Output the [x, y] coordinate of the center of the cell containing the given text.  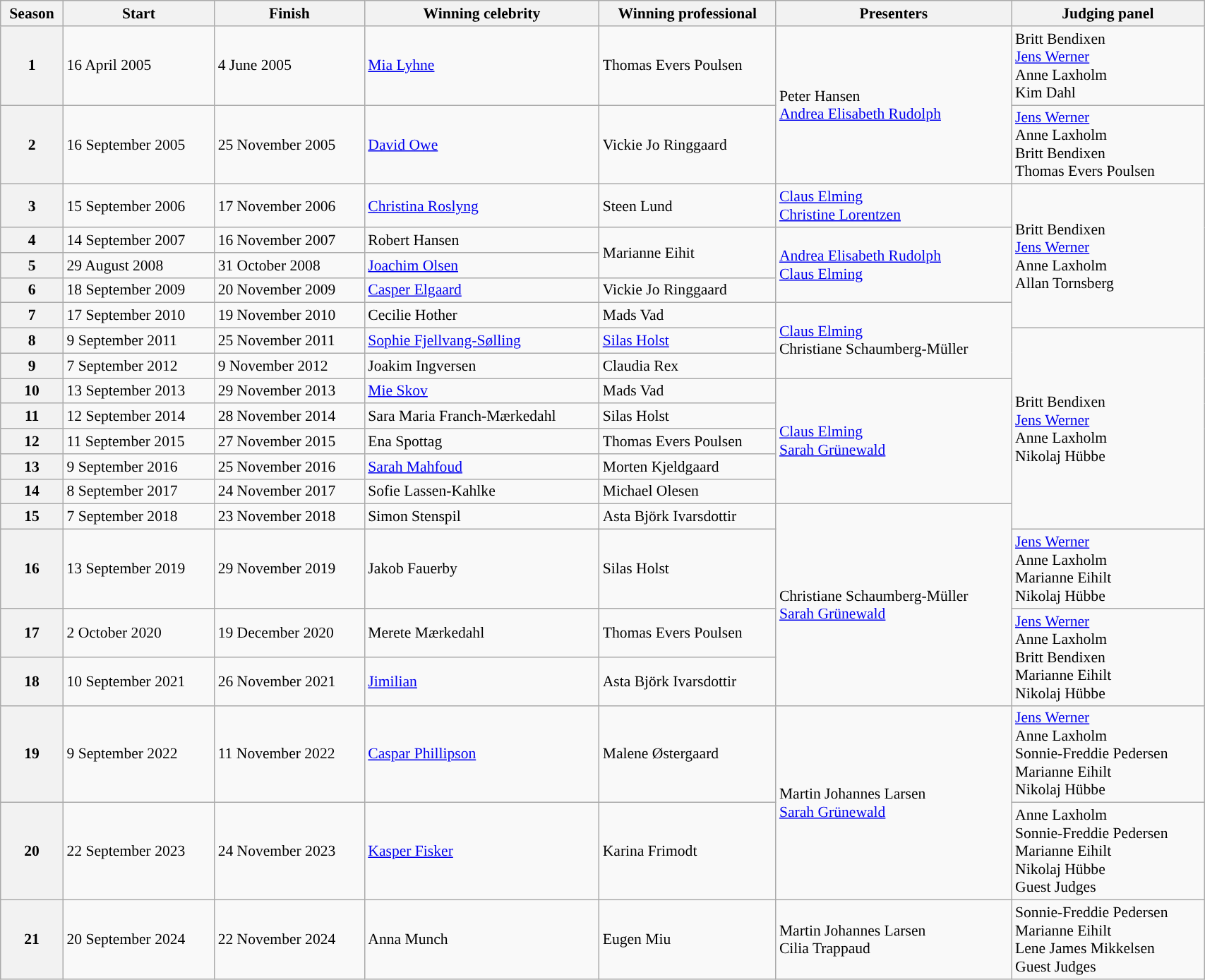
10 September 2021 [138, 682]
15 September 2006 [138, 206]
2 October 2020 [138, 633]
Winning professional [688, 13]
11 November 2022 [289, 754]
2 [32, 145]
22 November 2024 [289, 940]
Joachim Olsen [481, 265]
16 [32, 569]
11 September 2015 [138, 441]
Caspar Phillipson [481, 754]
Joakim Ingversen [481, 366]
19 [32, 754]
Jimilian [481, 682]
7 [32, 316]
15 [32, 517]
12 [32, 441]
17 [32, 633]
Winning celebrity [481, 13]
Britt BendixenJens WernerAnne LaxholmAllan Tornsberg [1108, 256]
Michael Olesen [688, 491]
10 [32, 391]
Judging panel [1108, 13]
8 September 2017 [138, 491]
Claus ElmingSarah Grünewald [894, 441]
Marianne Eihit [688, 253]
14 September 2007 [138, 240]
Eugen Miu [688, 940]
28 November 2014 [289, 417]
4 [32, 240]
16 April 2005 [138, 66]
Sarah Mahfoud [481, 467]
13 September 2013 [138, 391]
31 October 2008 [289, 265]
Finish [289, 13]
Jens WernerAnne LaxholmBritt BendixenThomas Evers Poulsen [1108, 145]
29 November 2019 [289, 569]
14 [32, 491]
Merete Mærkedahl [481, 633]
Casper Elgaard [481, 290]
Christina Roslyng [481, 206]
18 [32, 682]
29 August 2008 [138, 265]
Jakob Fauerby [481, 569]
Simon Stenspil [481, 517]
Christiane Schaumberg-MüllerSarah Grünewald [894, 604]
13 [32, 467]
5 [32, 265]
9 September 2022 [138, 754]
Presenters [894, 13]
19 November 2010 [289, 316]
24 November 2023 [289, 851]
Cecilie Hother [481, 316]
Karina Frimodt [688, 851]
13 September 2019 [138, 569]
Britt BendixenJens WernerAnne LaxholmNikolaj Hübbe [1108, 429]
Claus ElmingChristine Lorentzen [894, 206]
17 November 2006 [289, 206]
20 [32, 851]
4 June 2005 [289, 66]
Claudia Rex [688, 366]
3 [32, 206]
1 [32, 66]
9 [32, 366]
20 November 2009 [289, 290]
Martin Johannes LarsenCilia Trappaud [894, 940]
Season [32, 13]
Andrea Elisabeth RudolphClaus Elming [894, 265]
Britt BendixenJens WernerAnne LaxholmKim Dahl [1108, 66]
Robert Hansen [481, 240]
Mia Lyhne [481, 66]
Martin Johannes LarsenSarah Grünewald [894, 802]
Sophie Fjellvang-Sølling [481, 341]
26 November 2021 [289, 682]
Claus ElmingChristiane Schaumberg-Müller [894, 340]
Morten Kjeldgaard [688, 467]
21 [32, 940]
9 September 2011 [138, 341]
7 September 2018 [138, 517]
Jens WernerAnne LaxholmSonnie-Freddie PedersenMarianne EihiltNikolaj Hübbe [1108, 754]
Anne LaxholmSonnie-Freddie PedersenMarianne EihiltNikolaj HübbeGuest Judges [1108, 851]
Sonnie-Freddie PedersenMarianne EihiltLene James MikkelsenGuest Judges [1108, 940]
25 November 2011 [289, 341]
Start [138, 13]
22 September 2023 [138, 851]
20 September 2024 [138, 940]
9 September 2016 [138, 467]
25 November 2016 [289, 467]
18 September 2009 [138, 290]
24 November 2017 [289, 491]
29 November 2013 [289, 391]
6 [32, 290]
16 September 2005 [138, 145]
Ena Spottag [481, 441]
16 November 2007 [289, 240]
19 December 2020 [289, 633]
25 November 2005 [289, 145]
12 September 2014 [138, 417]
Peter HansenAndrea Elisabeth Rudolph [894, 105]
Sofie Lassen-Kahlke [481, 491]
17 September 2010 [138, 316]
Malene Østergaard [688, 754]
23 November 2018 [289, 517]
Kasper Fisker [481, 851]
Jens WernerAnne LaxholmBritt BendixenMarianne EihiltNikolaj Hübbe [1108, 657]
Jens WernerAnne LaxholmMarianne EihiltNikolaj Hübbe [1108, 569]
Sara Maria Franch-Mærkedahl [481, 417]
27 November 2015 [289, 441]
9 November 2012 [289, 366]
Mie Skov [481, 391]
Anna Munch [481, 940]
8 [32, 341]
7 September 2012 [138, 366]
David Owe [481, 145]
Steen Lund [688, 206]
11 [32, 417]
